Search for the cell housing the specified text and yield its [x, y] center coordinate. 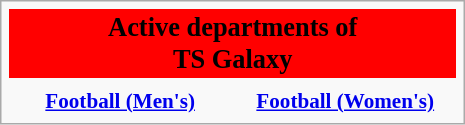
Football (Men's) [120, 101]
Active departments ofTS Galaxy [232, 44]
Football (Women's) [345, 101]
